Pinpoint the cell where the given text exists, returning its [X, Y] midpoint coordinate. 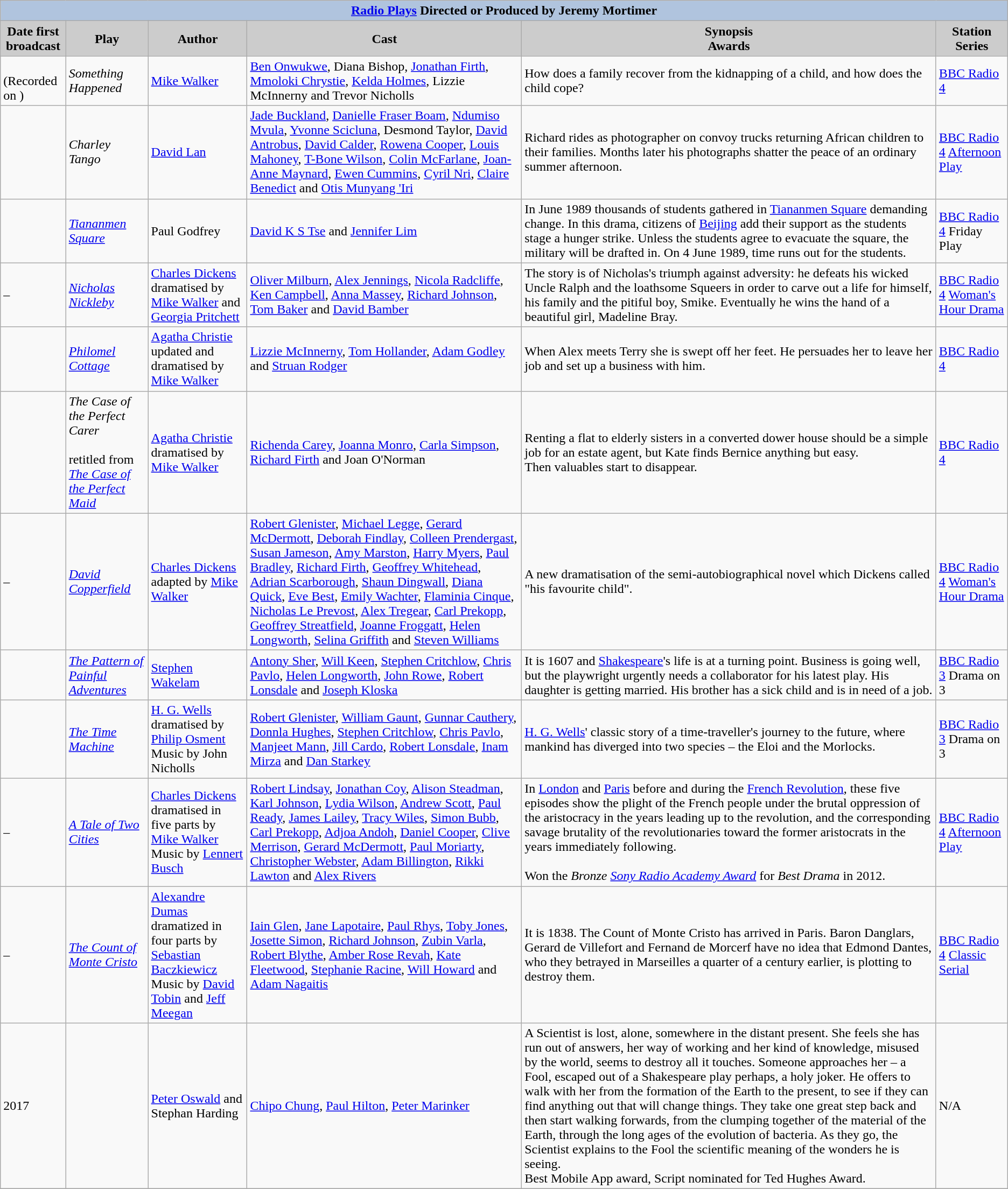
Tiananmen Square [107, 230]
Agatha Christie dramatised by Mike Walker [198, 452]
Cast [384, 39]
Paul Godfrey [198, 230]
Philomel Cottage [107, 359]
Charles Dickens dramatised in five parts by Mike WalkerMusic by Lennert Busch [198, 832]
Antony Sher, Will Keen, Stephen Critchlow, Chris Pavlo, Helen Longworth, John Rowe, Robert Lonsdale and Joseph Kloska [384, 675]
Date first broadcast [33, 39]
A new dramatisation of the semi-autobiographical novel which Dickens called "his favourite child". [729, 582]
Author [198, 39]
How does a family recover from the kidnapping of a child, and how does the child cope? [729, 81]
SynopsisAwards [729, 39]
2017 [33, 1106]
BBC Radio 4 Friday Play [971, 230]
David Copperfield [107, 582]
(Recorded on ) [33, 81]
Lizzie McInnerny, Tom Hollander, Adam Godley and Struan Rodger [384, 359]
Chipo Chung, Paul Hilton, Peter Marinker [384, 1106]
Ben Onwukwe, Diana Bishop, Jonathan Firth, Mmoloki Chrystie, Kelda Holmes, Lizzie McInnerny and Trevor Nicholls [384, 81]
The Count of Monte Cristo [107, 955]
BBC Radio 4 Classic Serial [971, 955]
Agatha Christie updated and dramatised by Mike Walker [198, 359]
David Lan [198, 152]
Charles Dickens dramatised by Mike Walker and Georgia Pritchett [198, 295]
H. G. Wells' classic story of a time-traveller's journey to the future, where mankind has diverged into two species – the Eloi and the Morlocks. [729, 739]
Charles Dickens adapted by Mike Walker [198, 582]
StationSeries [971, 39]
H. G. Wells dramatised by Philip OsmentMusic by John Nicholls [198, 739]
Peter Oswald and Stephan Harding [198, 1106]
Stephen Wakelam [198, 675]
Nicholas Nickleby [107, 295]
Something Happened [107, 81]
The Case of the Perfect Carerretitled from The Case of the Perfect Maid [107, 452]
When Alex meets Terry she is swept off her feet. He persuades her to leave her job and set up a business with him. [729, 359]
Radio Plays Directed or Produced by Jeremy Mortimer [504, 11]
Mike Walker [198, 81]
The Pattern of Painful Adventures [107, 675]
David K S Tse and Jennifer Lim [384, 230]
Play [107, 39]
Oliver Milburn, Alex Jennings, Nicola Radcliffe, Ken Campbell, Anna Massey, Richard Johnson, Tom Baker and David Bamber [384, 295]
Richenda Carey, Joanna Monro, Carla Simpson, Richard Firth and Joan O'Norman [384, 452]
Charley Tango [107, 152]
N/A [971, 1106]
Alexandre Dumas dramatized in four parts by Sebastian BaczkiewiczMusic by David Tobin and Jeff Meegan [198, 955]
A Tale of Two Cities [107, 832]
The Time Machine [107, 739]
